Extract the (x, y) coordinate from the center of the cell holding the provided text.  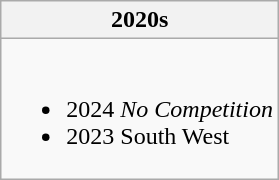
2024 No Competition2023 South West (140, 109)
2020s (140, 20)
